Capture the cell that displays the provided text and extract its (X, Y) central coordinate. 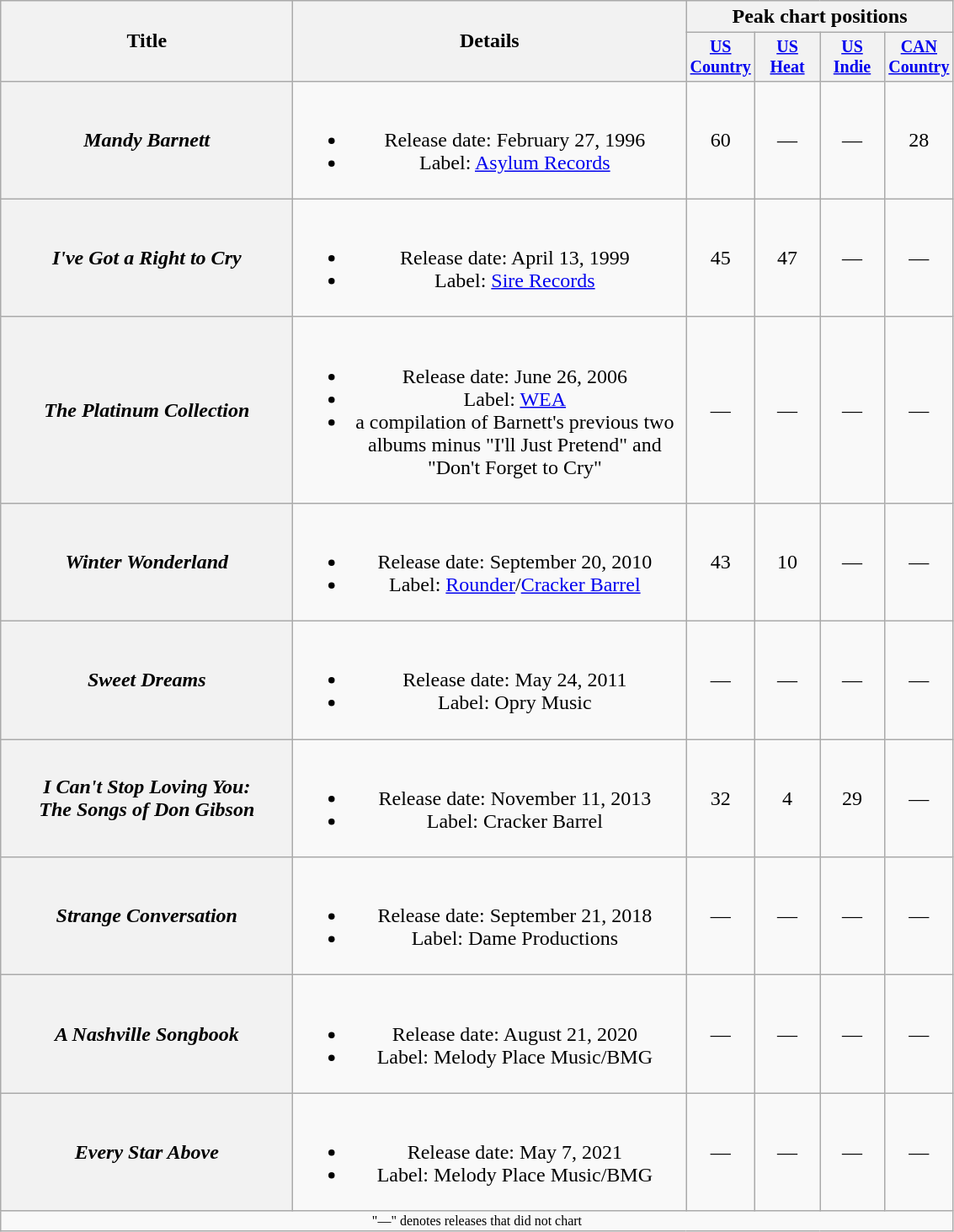
47 (788, 258)
I've Got a Right to Cry (147, 258)
Peak chart positions (820, 17)
32 (721, 798)
US Country (721, 57)
45 (721, 258)
A Nashville Songbook (147, 1034)
4 (788, 798)
Winter Wonderland (147, 562)
Details (490, 41)
Release date: November 11, 2013Label: Cracker Barrel (490, 798)
Release date: February 27, 1996Label: Asylum Records (490, 140)
Release date: May 24, 2011Label: Opry Music (490, 680)
28 (919, 140)
Release date: May 7, 2021Label: Melody Place Music/BMG (490, 1152)
Release date: September 21, 2018Label: Dame Productions (490, 916)
Release date: August 21, 2020Label: Melody Place Music/BMG (490, 1034)
Sweet Dreams (147, 680)
Title (147, 41)
Release date: April 13, 1999Label: Sire Records (490, 258)
Every Star Above (147, 1152)
I Can't Stop Loving You:The Songs of Don Gibson (147, 798)
43 (721, 562)
10 (788, 562)
Mandy Barnett (147, 140)
Release date: June 26, 2006Label: WEAa compilation of Barnett's previous two albums minus "I'll Just Pretend" and "Don't Forget to Cry" (490, 409)
The Platinum Collection (147, 409)
29 (852, 798)
US Indie (852, 57)
CAN Country (919, 57)
US Heat (788, 57)
60 (721, 140)
Strange Conversation (147, 916)
"—" denotes releases that did not chart (477, 1221)
Release date: September 20, 2010Label: Rounder/Cracker Barrel (490, 562)
